Pinpoint the cell where the given text exists, returning its (x, y) midpoint coordinate. 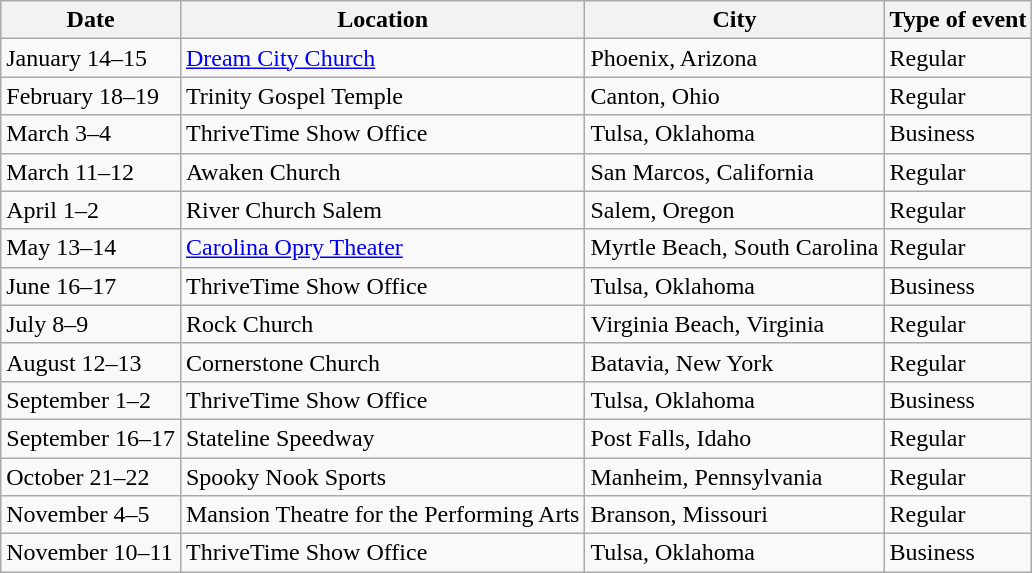
Branson, Missouri (734, 515)
Carolina Opry Theater (382, 248)
June 16–17 (91, 286)
Manheim, Pennsylvania (734, 477)
Trinity Gospel Temple (382, 96)
July 8–9 (91, 324)
Dream City Church (382, 58)
February 18–19 (91, 96)
Phoenix, Arizona (734, 58)
September 16–17 (91, 438)
Awaken Church (382, 172)
San Marcos, California (734, 172)
Rock Church (382, 324)
August 12–13 (91, 362)
March 11–12 (91, 172)
River Church Salem (382, 210)
Virginia Beach, Virginia (734, 324)
Salem, Oregon (734, 210)
Myrtle Beach, South Carolina (734, 248)
Post Falls, Idaho (734, 438)
November 4–5 (91, 515)
Cornerstone Church (382, 362)
November 10–11 (91, 553)
Batavia, New York (734, 362)
March 3–4 (91, 134)
January 14–15 (91, 58)
Type of event (958, 20)
April 1–2 (91, 210)
Spooky Nook Sports (382, 477)
City (734, 20)
October 21–22 (91, 477)
Stateline Speedway (382, 438)
Location (382, 20)
Canton, Ohio (734, 96)
September 1–2 (91, 400)
May 13–14 (91, 248)
Date (91, 20)
Mansion Theatre for the Performing Arts (382, 515)
